Capture the cell that displays the provided text and extract its [x, y] central coordinate. 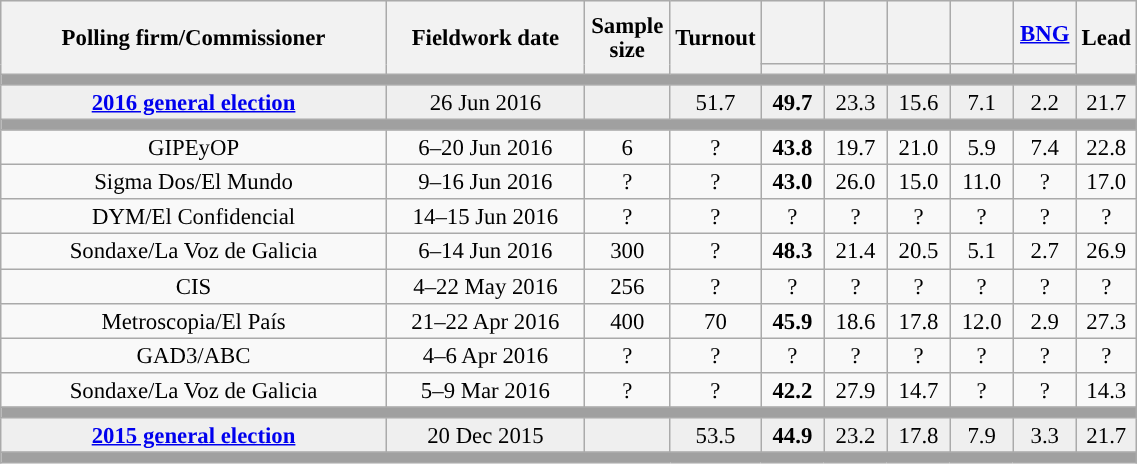
Sample size [627, 38]
14–15 Jun 2016 [485, 218]
19.7 [856, 148]
18.6 [856, 320]
21.0 [918, 148]
2.2 [1044, 102]
256 [627, 286]
4–6 Apr 2016 [485, 356]
Polling firm/Commissioner [194, 38]
22.8 [1106, 148]
12.0 [982, 320]
51.7 [716, 102]
14.7 [918, 390]
Sigma Dos/El Mundo [194, 182]
43.8 [792, 148]
20 Dec 2015 [485, 436]
CIS [194, 286]
17.0 [1106, 182]
4–22 May 2016 [485, 286]
Turnout [716, 38]
15.6 [918, 102]
7.9 [982, 436]
70 [716, 320]
7.4 [1044, 148]
2.7 [1044, 252]
23.2 [856, 436]
5.9 [982, 148]
20.5 [918, 252]
42.2 [792, 390]
23.3 [856, 102]
Fieldwork date [485, 38]
26.0 [856, 182]
26 Jun 2016 [485, 102]
2016 general election [194, 102]
Metroscopia/El País [194, 320]
7.1 [982, 102]
48.3 [792, 252]
Lead [1106, 38]
44.9 [792, 436]
27.9 [856, 390]
43.0 [792, 182]
300 [627, 252]
DYM/El Confidencial [194, 218]
6–14 Jun 2016 [485, 252]
6 [627, 148]
27.3 [1106, 320]
BNG [1044, 32]
5.1 [982, 252]
14.3 [1106, 390]
GAD3/ABC [194, 356]
21–22 Apr 2016 [485, 320]
53.5 [716, 436]
45.9 [792, 320]
49.7 [792, 102]
2.9 [1044, 320]
21.4 [856, 252]
5–9 Mar 2016 [485, 390]
GIPEyOP [194, 148]
2015 general election [194, 436]
26.9 [1106, 252]
11.0 [982, 182]
6–20 Jun 2016 [485, 148]
9–16 Jun 2016 [485, 182]
400 [627, 320]
15.0 [918, 182]
3.3 [1044, 436]
